Pinpoint the cell where the given text exists, returning its (X, Y) midpoint coordinate. 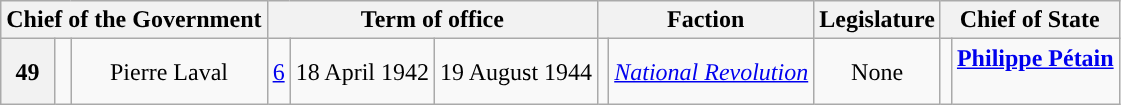
19 August 1944 (516, 72)
National Revolution (712, 72)
Faction (706, 20)
18 April 1942 (362, 72)
6 (278, 72)
Legislature (878, 20)
Term of office (432, 20)
Philippe Pétain (1035, 72)
Pierre Laval (169, 72)
49 (28, 72)
Chief of State (1030, 20)
None (878, 72)
Chief of the Government (134, 20)
